Detect which cell encompasses the target text, then output its [x, y] center coordinate. 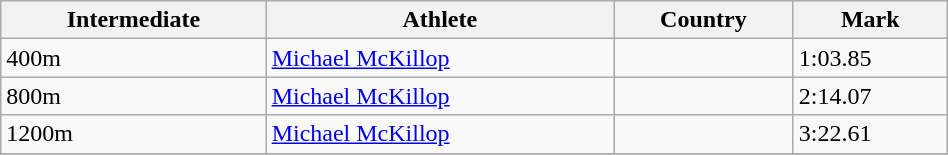
400m [134, 58]
Intermediate [134, 20]
800m [134, 96]
Country [704, 20]
1:03.85 [870, 58]
2:14.07 [870, 96]
Athlete [440, 20]
Mark [870, 20]
1200m [134, 134]
3:22.61 [870, 134]
